Identify which cell holds the provided text, then report its (x, y) central coordinate. 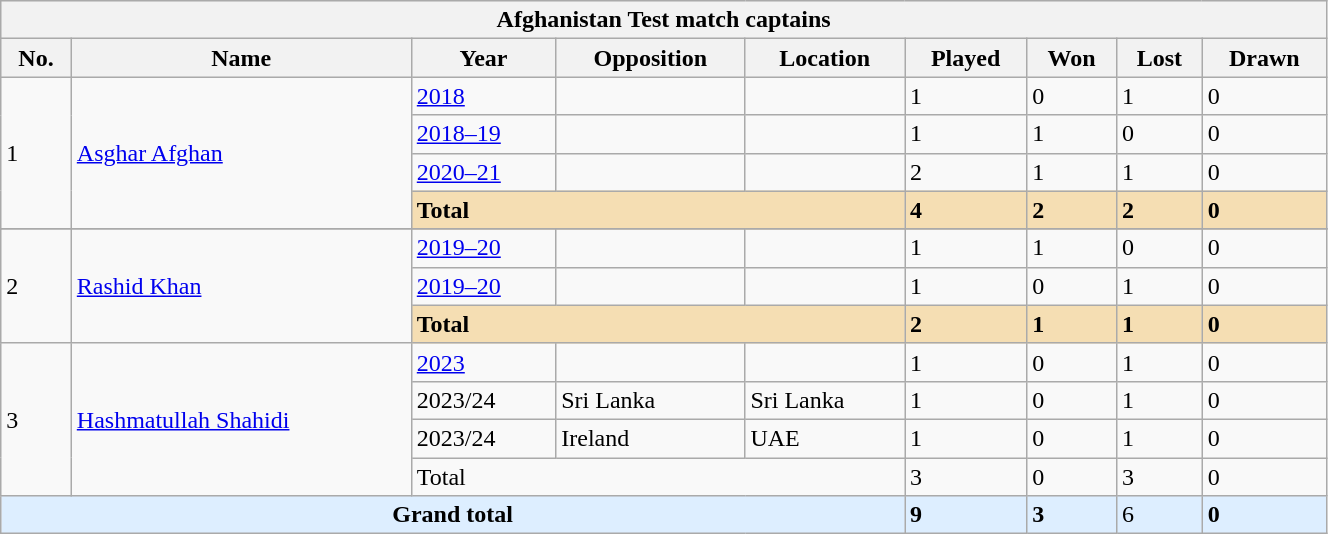
9 (965, 515)
Afghanistan Test match captains (664, 20)
2018 (483, 96)
6 (1159, 515)
2018–19 (483, 134)
Won (1072, 58)
Rashid Khan (241, 286)
Played (965, 58)
Name (241, 58)
No. (36, 58)
Location (825, 58)
4 (965, 210)
2023 (483, 362)
Grand total (453, 515)
Asghar Afghan (241, 153)
Drawn (1264, 58)
Ireland (650, 438)
UAE (825, 438)
Hashmatullah Shahidi (241, 419)
Year (483, 58)
Opposition (650, 58)
2020–21 (483, 172)
Lost (1159, 58)
